Pinpoint the cell where the given text exists, returning its [X, Y] midpoint coordinate. 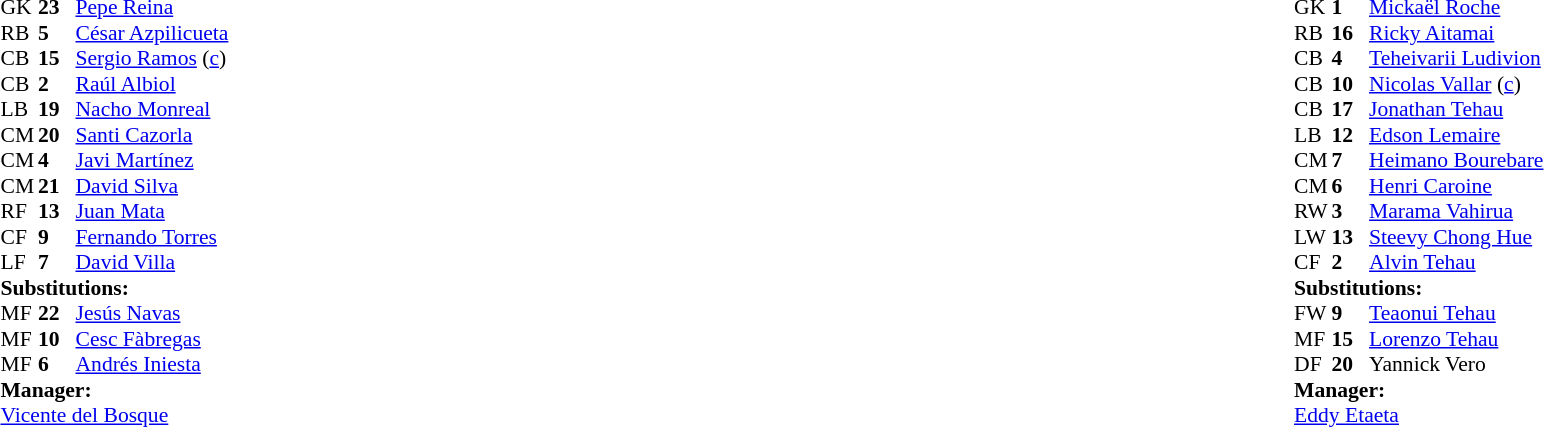
Raúl Albiol [152, 84]
Teaonui Tehau [1456, 313]
Jonathan Tehau [1456, 109]
Nacho Monreal [152, 109]
21 [57, 186]
Juan Mata [152, 211]
David Villa [152, 263]
19 [57, 109]
LW [1313, 237]
RF [19, 211]
David Silva [152, 186]
Alvin Tehau [1456, 263]
Henri Caroine [1456, 186]
Steevy Chong Hue [1456, 237]
Lorenzo Tehau [1456, 339]
16 [1351, 33]
Marama Vahirua [1456, 211]
5 [57, 33]
Ricky Aitamai [1456, 33]
RW [1313, 211]
LF [19, 263]
Jesús Navas [152, 313]
22 [57, 313]
Fernando Torres [152, 237]
Heimano Bourebare [1456, 161]
Edson Lemaire [1456, 135]
Andrés Iniesta [152, 365]
Teheivarii Ludivion [1456, 59]
12 [1351, 135]
3 [1351, 211]
Yannick Vero [1456, 365]
Santi Cazorla [152, 135]
FW [1313, 313]
Sergio Ramos (c) [152, 59]
Cesc Fàbregas [152, 339]
Nicolas Vallar (c) [1456, 84]
César Azpilicueta [152, 33]
Javi Martínez [152, 161]
DF [1313, 365]
17 [1351, 109]
